From the cell containing the given text, extract its center point as (x, y) coordinate. 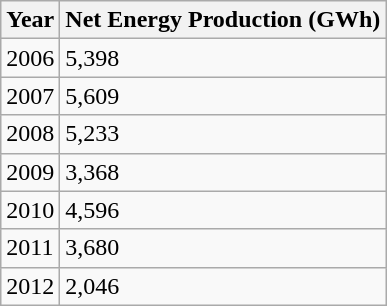
2006 (30, 58)
5,609 (223, 96)
2008 (30, 134)
5,398 (223, 58)
4,596 (223, 210)
2012 (30, 286)
2009 (30, 172)
Year (30, 20)
5,233 (223, 134)
Net Energy Production (GWh) (223, 20)
3,368 (223, 172)
2011 (30, 248)
2,046 (223, 286)
2007 (30, 96)
3,680 (223, 248)
2010 (30, 210)
